Provide the (x, y) coordinate of the cell's center where the given text is located.  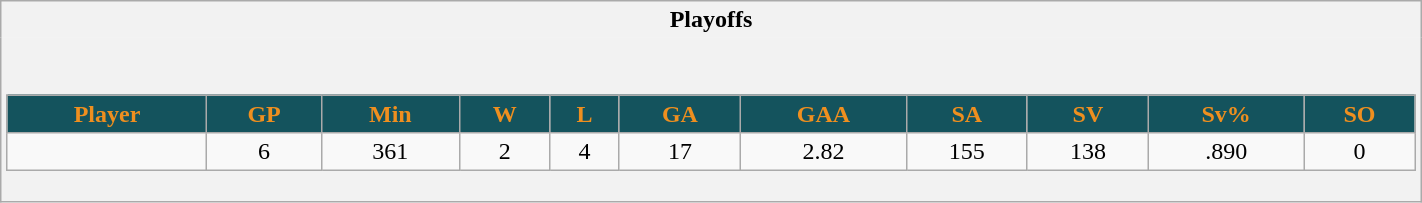
SA (966, 114)
GA (680, 114)
.890 (1226, 152)
GP (264, 114)
GAA (824, 114)
2.82 (824, 152)
Player (107, 114)
L (585, 114)
2 (505, 152)
138 (1088, 152)
361 (390, 152)
Min (390, 114)
17 (680, 152)
155 (966, 152)
6 (264, 152)
Playoffs (711, 20)
4 (585, 152)
Sv% (1226, 114)
0 (1360, 152)
SO (1360, 114)
Player GP Min W L GA GAA SA SV Sv% SO 6 361 2 4 17 2.82 155 138 .890 0 (711, 120)
SV (1088, 114)
W (505, 114)
